Provide the [X, Y] coordinate of the cell's center where the given text is located.  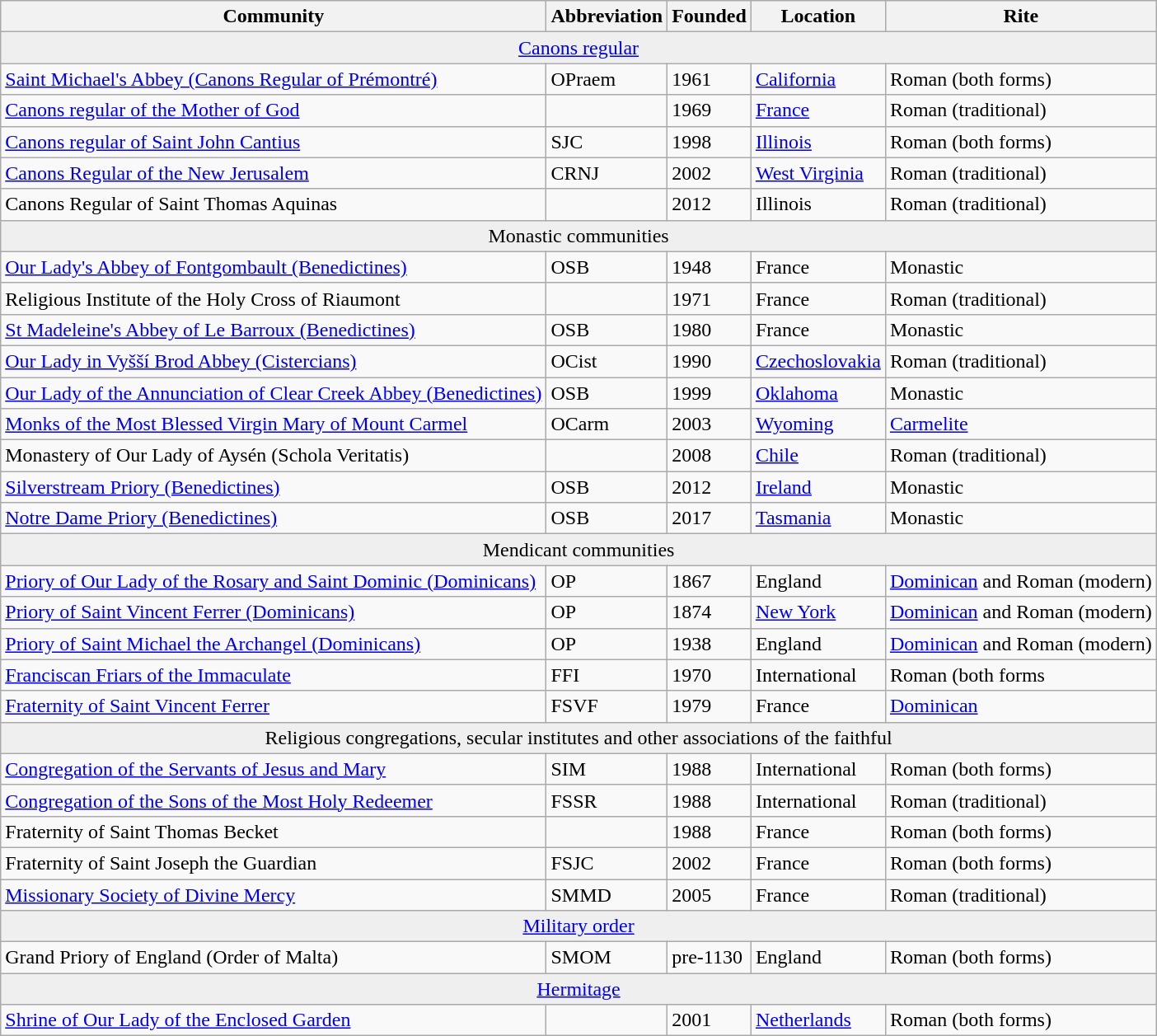
Founded [710, 16]
SIM [607, 769]
1998 [710, 142]
2005 [710, 894]
Religious congregations, secular institutes and other associations of the faithful [578, 738]
1971 [710, 298]
Religious Institute of the Holy Cross of Riaumont [274, 298]
Military order [578, 926]
Priory of Our Lady of the Rosary and Saint Dominic (Dominicans) [274, 581]
1938 [710, 644]
Fraternity of Saint Vincent Ferrer [274, 706]
SJC [607, 142]
2008 [710, 456]
1970 [710, 675]
Rite [1020, 16]
FSVF [607, 706]
1874 [710, 612]
Mendicant communities [578, 550]
California [817, 79]
Ireland [817, 487]
Priory of Saint Vincent Ferrer (Dominicans) [274, 612]
Saint Michael's Abbey (Canons Regular of Prémontré) [274, 79]
Canons regular of Saint John Cantius [274, 142]
Community [274, 16]
Netherlands [817, 1020]
Dominican [1020, 706]
West Virginia [817, 173]
Carmelite [1020, 424]
Location [817, 16]
Missionary Society of Divine Mercy [274, 894]
Fraternity of Saint Joseph the Guardian [274, 863]
2003 [710, 424]
OCist [607, 361]
Wyoming [817, 424]
Chile [817, 456]
Our Lady in Vyšší Brod Abbey (Cistercians) [274, 361]
Grand Priory of England (Order of Malta) [274, 958]
Congregation of the Servants of Jesus and Mary [274, 769]
St Madeleine's Abbey of Le Barroux (Benedictines) [274, 330]
Monastery of Our Lady of Aysén (Schola Veritatis) [274, 456]
Roman (both forms [1020, 675]
Abbreviation [607, 16]
2017 [710, 518]
Our Lady's Abbey of Fontgombault (Benedictines) [274, 267]
1979 [710, 706]
Silverstream Priory (Benedictines) [274, 487]
Hermitage [578, 989]
Canons regular [578, 48]
2001 [710, 1020]
Monastic communities [578, 236]
Canons Regular of Saint Thomas Aquinas [274, 204]
Franciscan Friars of the Immaculate [274, 675]
Canons regular of the Mother of God [274, 110]
1948 [710, 267]
OCarm [607, 424]
SMOM [607, 958]
1961 [710, 79]
CRNJ [607, 173]
Czechoslovakia [817, 361]
1980 [710, 330]
Canons Regular of the New Jerusalem [274, 173]
1999 [710, 393]
SMMD [607, 894]
Shrine of Our Lady of the Enclosed Garden [274, 1020]
FSJC [607, 863]
Tasmania [817, 518]
1867 [710, 581]
Congregation of the Sons of the Most Holy Redeemer [274, 800]
Our Lady of the Annunciation of Clear Creek Abbey (Benedictines) [274, 393]
pre-1130 [710, 958]
New York [817, 612]
1969 [710, 110]
Fraternity of Saint Thomas Becket [274, 832]
Monks of the Most Blessed Virgin Mary of Mount Carmel [274, 424]
Oklahoma [817, 393]
Notre Dame Priory (Benedictines) [274, 518]
1990 [710, 361]
Priory of Saint Michael the Archangel (Dominicans) [274, 644]
FSSR [607, 800]
OPraem [607, 79]
FFI [607, 675]
